For the text-containing cell, return its midpoint in [x, y] coordinate format. 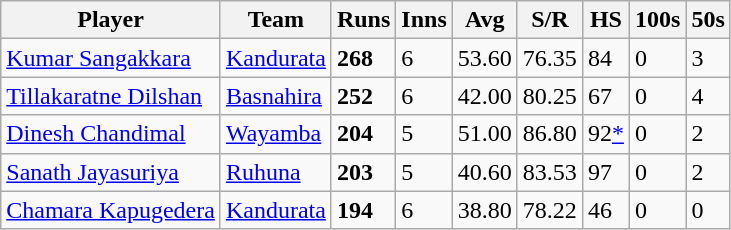
Chamara Kapugedera [111, 210]
50s [708, 20]
51.00 [484, 134]
Kumar Sangakkara [111, 58]
Tillakaratne Dilshan [111, 96]
42.00 [484, 96]
46 [606, 210]
80.25 [550, 96]
Runs [363, 20]
Team [276, 20]
Ruhuna [276, 172]
4 [708, 96]
76.35 [550, 58]
53.60 [484, 58]
83.53 [550, 172]
Inns [424, 20]
Basnahira [276, 96]
38.80 [484, 210]
Wayamba [276, 134]
Sanath Jayasuriya [111, 172]
78.22 [550, 210]
268 [363, 58]
92* [606, 134]
3 [708, 58]
86.80 [550, 134]
100s [657, 20]
194 [363, 210]
67 [606, 96]
97 [606, 172]
Avg [484, 20]
S/R [550, 20]
Dinesh Chandimal [111, 134]
Player [111, 20]
203 [363, 172]
HS [606, 20]
40.60 [484, 172]
84 [606, 58]
204 [363, 134]
252 [363, 96]
